Search for the cell housing the specified text and yield its [x, y] center coordinate. 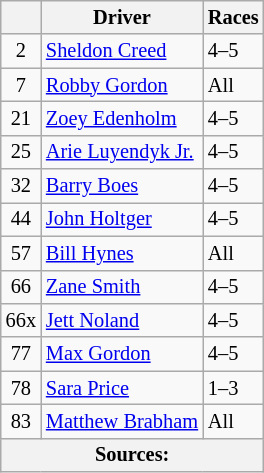
Zoey Edenholm [122, 118]
Robby Gordon [122, 85]
Jett Noland [122, 320]
7 [21, 85]
Sources: [132, 455]
21 [21, 118]
44 [21, 219]
2 [21, 51]
Races [234, 17]
78 [21, 388]
John Holtger [122, 219]
66 [21, 287]
32 [21, 186]
77 [21, 354]
Sara Price [122, 388]
Matthew Brabham [122, 421]
1–3 [234, 388]
Max Gordon [122, 354]
25 [21, 152]
Sheldon Creed [122, 51]
66x [21, 320]
Zane Smith [122, 287]
Barry Boes [122, 186]
Arie Luyendyk Jr. [122, 152]
Bill Hynes [122, 253]
57 [21, 253]
Driver [122, 17]
83 [21, 421]
